Extract the [X, Y] coordinate from the center of the cell holding the provided text.  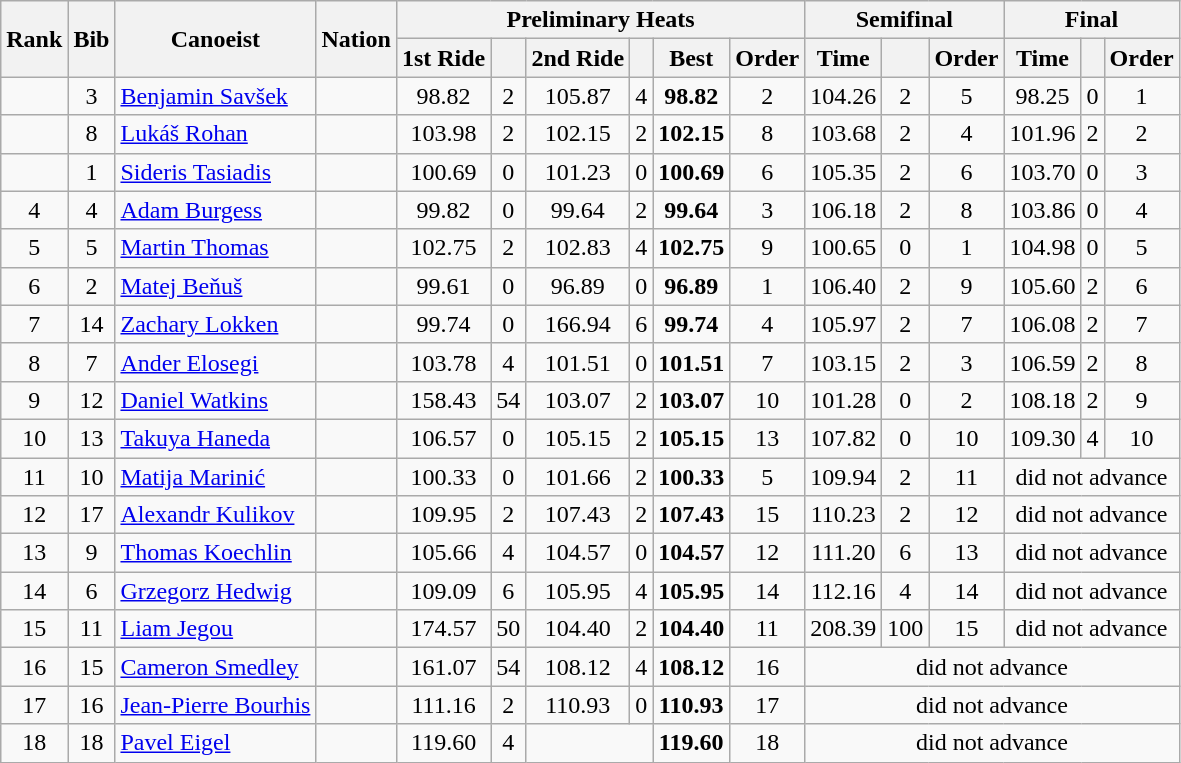
Lukáš Rohan [216, 134]
Jean-Pierre Bourhis [216, 705]
Ander Elosegi [216, 362]
1st Ride [443, 58]
107.82 [844, 438]
109.30 [1042, 438]
102.83 [578, 248]
158.43 [443, 400]
111.16 [443, 705]
103.15 [844, 362]
Best [692, 58]
Liam Jegou [216, 629]
106.40 [844, 286]
Sideris Tasiadis [216, 172]
Bib [92, 39]
Thomas Koechlin [216, 553]
166.94 [578, 324]
108.18 [1042, 400]
109.94 [844, 477]
174.57 [443, 629]
Cameron Smedley [216, 667]
106.08 [1042, 324]
101.96 [1042, 134]
103.98 [443, 134]
103.70 [1042, 172]
101.23 [578, 172]
99.82 [443, 210]
103.78 [443, 362]
Pavel Eigel [216, 743]
105.87 [578, 96]
Martin Thomas [216, 248]
Daniel Watkins [216, 400]
105.66 [443, 553]
Preliminary Heats [600, 20]
Matija Marinić [216, 477]
Rank [34, 39]
105.97 [844, 324]
Adam Burgess [216, 210]
Semifinal [904, 20]
2nd Ride [578, 58]
Takuya Haneda [216, 438]
112.16 [844, 591]
103.86 [1042, 210]
106.57 [443, 438]
Grzegorz Hedwig [216, 591]
Benjamin Savšek [216, 96]
101.28 [844, 400]
100 [906, 629]
Nation [356, 39]
98.25 [1042, 96]
105.35 [844, 172]
208.39 [844, 629]
111.20 [844, 553]
100.65 [844, 248]
104.98 [1042, 248]
50 [508, 629]
106.18 [844, 210]
Final [1092, 20]
101.66 [578, 477]
Canoeist [216, 39]
Zachary Lokken [216, 324]
103.68 [844, 134]
161.07 [443, 667]
105.60 [1042, 286]
104.26 [844, 96]
110.23 [844, 515]
106.59 [1042, 362]
Matej Beňuš [216, 286]
Alexandr Kulikov [216, 515]
109.95 [443, 515]
109.09 [443, 591]
99.61 [443, 286]
